Find where the given text appears and provide that cell's center as (X, Y) coordinate. 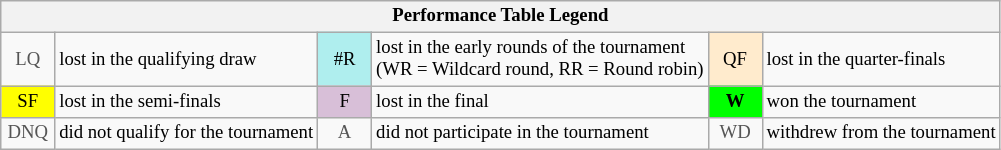
did not qualify for the tournament (186, 134)
lost in the semi-finals (186, 102)
won the tournament (881, 102)
SF (28, 102)
WD (735, 134)
QF (735, 60)
lost in the qualifying draw (186, 60)
W (735, 102)
lost in the early rounds of the tournament(WR = Wildcard round, RR = Round robin) (540, 60)
lost in the final (540, 102)
lost in the quarter-finals (881, 60)
withdrew from the tournament (881, 134)
LQ (28, 60)
did not participate in the tournament (540, 134)
F (345, 102)
DNQ (28, 134)
#R (345, 60)
Performance Table Legend (500, 16)
A (345, 134)
